For the text-containing cell, return its midpoint in (X, Y) coordinate format. 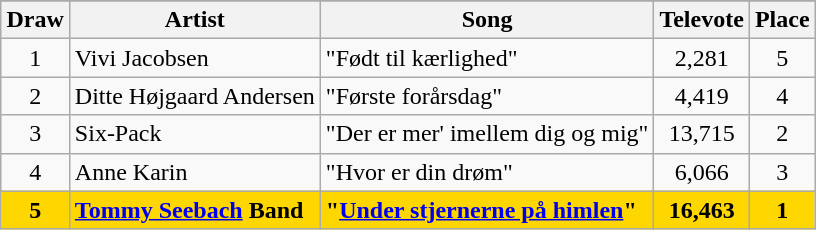
4,419 (702, 96)
6,066 (702, 172)
Tommy Seebach Band (194, 210)
"Første forårsdag" (487, 96)
Ditte Højgaard Andersen (194, 96)
Place (782, 20)
Song (487, 20)
"Der er mer' imellem dig og mig" (487, 134)
Anne Karin (194, 172)
13,715 (702, 134)
16,463 (702, 210)
"Hvor er din drøm" (487, 172)
Draw (35, 20)
2,281 (702, 58)
Vivi Jacobsen (194, 58)
"Under stjernerne på himlen" (487, 210)
Six-Pack (194, 134)
Televote (702, 20)
"Født til kærlighed" (487, 58)
Artist (194, 20)
